Capture the cell that displays the provided text and extract its [x, y] central coordinate. 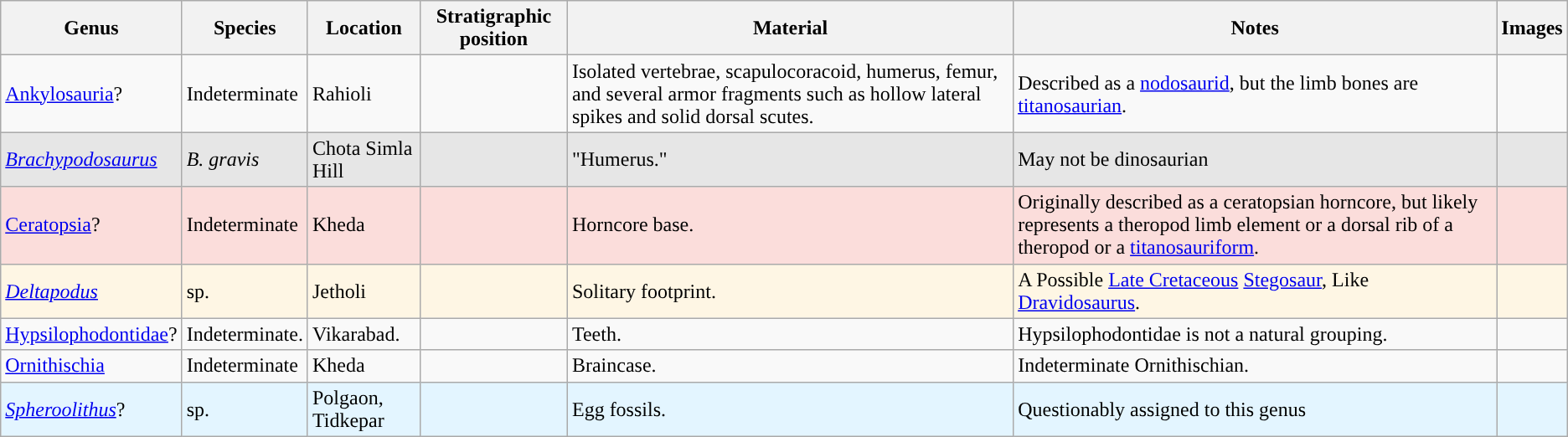
Images [1532, 28]
A Possible Late Cretaceous Stegosaur, Like Dravidosaurus. [1255, 291]
Polgaon,Tidkepar [364, 409]
Originally described as a ceratopsian horncore, but likely represents a theropod limb element or a dorsal rib of a theropod or a titanosauriform. [1255, 225]
Teeth. [790, 334]
Material [790, 28]
Location [364, 28]
Genus [91, 28]
Spheroolithus? [91, 409]
Isolated vertebrae, scapulocoracoid, humerus, femur, and several armor fragments such as hollow lateral spikes and solid dorsal scutes. [790, 94]
Jetholi [364, 291]
Hypsilophodontidae is not a natural grouping. [1255, 334]
Questionably assigned to this genus [1255, 409]
Described as a nodosaurid, but the limb bones are titanosaurian. [1255, 94]
"Humerus." [790, 159]
Ornithischia [91, 366]
Ceratopsia? [91, 225]
Ankylosauria? [91, 94]
Indeterminate Ornithischian. [1255, 366]
Deltapodus [91, 291]
Species [245, 28]
Rahioli [364, 94]
Notes [1255, 28]
Brachypodosaurus [91, 159]
Stratigraphic position [493, 28]
Horncore base. [790, 225]
Braincase. [790, 366]
B. gravis [245, 159]
Indeterminate. [245, 334]
May not be dinosaurian [1255, 159]
Vikarabad. [364, 334]
Solitary footprint. [790, 291]
Egg fossils. [790, 409]
Chota Simla Hill [364, 159]
Hypsilophodontidae? [91, 334]
